Extract the (X, Y) coordinate from the center of the cell holding the provided text.  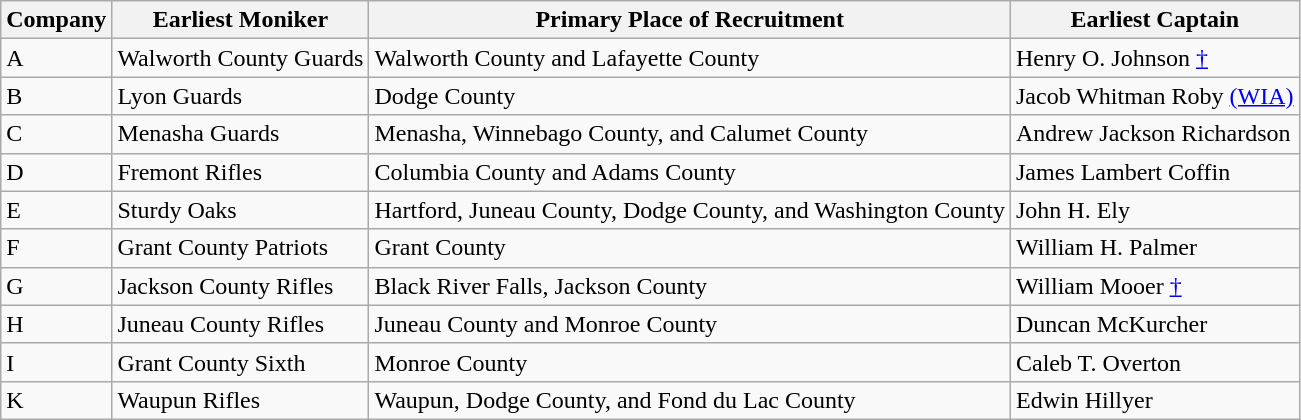
I (56, 362)
Menasha, Winnebago County, and Calumet County (690, 134)
D (56, 172)
F (56, 248)
Lyon Guards (240, 96)
H (56, 324)
K (56, 400)
Earliest Captain (1154, 20)
Juneau County and Monroe County (690, 324)
Fremont Rifles (240, 172)
William H. Palmer (1154, 248)
Company (56, 20)
John H. Ely (1154, 210)
Henry O. Johnson † (1154, 58)
Jackson County Rifles (240, 286)
A (56, 58)
Grant County Patriots (240, 248)
James Lambert Coffin (1154, 172)
E (56, 210)
Earliest Moniker (240, 20)
Waupun Rifles (240, 400)
Monroe County (690, 362)
Primary Place of Recruitment (690, 20)
Walworth County and Lafayette County (690, 58)
Sturdy Oaks (240, 210)
Grant County Sixth (240, 362)
Menasha Guards (240, 134)
G (56, 286)
Columbia County and Adams County (690, 172)
William Mooer † (1154, 286)
Edwin Hillyer (1154, 400)
Walworth County Guards (240, 58)
Juneau County Rifles (240, 324)
Grant County (690, 248)
C (56, 134)
Caleb T. Overton (1154, 362)
Andrew Jackson Richardson (1154, 134)
Dodge County (690, 96)
B (56, 96)
Waupun, Dodge County, and Fond du Lac County (690, 400)
Duncan McKurcher (1154, 324)
Hartford, Juneau County, Dodge County, and Washington County (690, 210)
Jacob Whitman Roby (WIA) (1154, 96)
Black River Falls, Jackson County (690, 286)
